Detect which cell encompasses the target text, then output its (x, y) center coordinate. 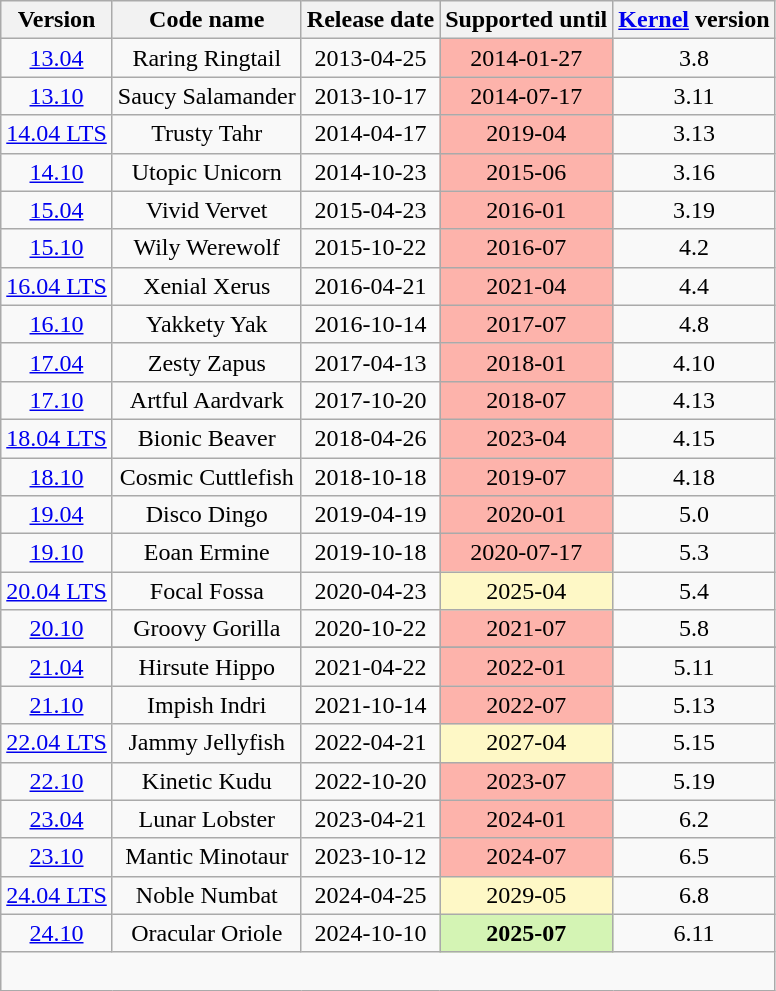
Bionic Beaver (206, 438)
Artful Aardvark (206, 400)
Raring Ringtail (206, 58)
Code name (206, 20)
4.8 (694, 324)
2016-04-21 (370, 286)
2014-07-17 (526, 96)
4.18 (694, 477)
3.16 (694, 172)
Trusty Tahr (206, 134)
2016-07 (526, 248)
2014-04-17 (370, 134)
Xenial Xerus (206, 286)
2015-04-23 (370, 210)
2021-04-22 (370, 667)
2014-10-23 (370, 172)
2025-04 (526, 591)
Eoan Ermine (206, 553)
5.4 (694, 591)
Hirsute Hippo (206, 667)
5.19 (694, 781)
6.2 (694, 819)
Noble Numbat (206, 895)
19.10 (57, 553)
20.04 LTS (57, 591)
2023-04 (526, 438)
17.04 (57, 362)
Kernel version (694, 20)
2020-01 (526, 515)
23.10 (57, 857)
Zesty Zapus (206, 362)
16.10 (57, 324)
19.04 (57, 515)
4.13 (694, 400)
Oracular Oriole (206, 933)
18.10 (57, 477)
Kinetic Kudu (206, 781)
2024-04-25 (370, 895)
Impish Indri (206, 705)
2014-01-27 (526, 58)
2017-07 (526, 324)
4.4 (694, 286)
14.04 LTS (57, 134)
Saucy Salamander (206, 96)
22.04 LTS (57, 743)
2021-07 (526, 629)
4.2 (694, 248)
2023-10-12 (370, 857)
21.04 (57, 667)
Jammy Jellyfish (206, 743)
2024-01 (526, 819)
6.11 (694, 933)
5.8 (694, 629)
2020-04-23 (370, 591)
2020-10-22 (370, 629)
2015-10-22 (370, 248)
2022-04-21 (370, 743)
2019-07 (526, 477)
4.15 (694, 438)
Release date (370, 20)
Lunar Lobster (206, 819)
2018-10-18 (370, 477)
3.11 (694, 96)
3.19 (694, 210)
2017-04-13 (370, 362)
Utopic Unicorn (206, 172)
3.13 (694, 134)
15.10 (57, 248)
6.5 (694, 857)
5.13 (694, 705)
5.15 (694, 743)
20.10 (57, 629)
13.10 (57, 96)
23.04 (57, 819)
4.10 (694, 362)
2023-07 (526, 781)
Cosmic Cuttlefish (206, 477)
Groovy Gorilla (206, 629)
2020-07-17 (526, 553)
Supported until (526, 20)
2017-10-20 (370, 400)
Mantic Minotaur (206, 857)
2024-10-10 (370, 933)
2019-04 (526, 134)
2021-10-14 (370, 705)
2013-04-25 (370, 58)
22.10 (57, 781)
2019-04-19 (370, 515)
18.04 LTS (57, 438)
2022-07 (526, 705)
Wily Werewolf (206, 248)
Focal Fossa (206, 591)
5.3 (694, 553)
2018-04-26 (370, 438)
2016-10-14 (370, 324)
13.04 (57, 58)
Vivid Vervet (206, 210)
6.8 (694, 895)
Yakkety Yak (206, 324)
2029-05 (526, 895)
2021-04 (526, 286)
17.10 (57, 400)
2019-10-18 (370, 553)
21.10 (57, 705)
2016-01 (526, 210)
24.04 LTS (57, 895)
3.8 (694, 58)
2018-01 (526, 362)
16.04 LTS (57, 286)
14.10 (57, 172)
2023-04-21 (370, 819)
2027-04 (526, 743)
2018-07 (526, 400)
Disco Dingo (206, 515)
2015-06 (526, 172)
2024-07 (526, 857)
24.10 (57, 933)
2022-10-20 (370, 781)
15.04 (57, 210)
5.11 (694, 667)
Version (57, 20)
2025-07 (526, 933)
2022-01 (526, 667)
2013-10-17 (370, 96)
5.0 (694, 515)
